Find where the given text appears and provide that cell's center as [x, y] coordinate. 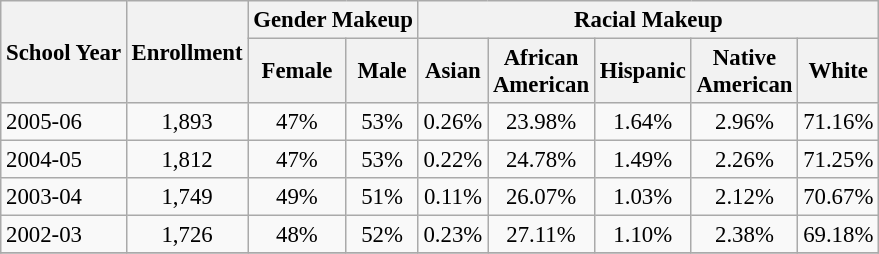
1,726 [187, 235]
23.98% [542, 122]
1.49% [642, 160]
White [838, 72]
26.07% [542, 197]
2.96% [744, 122]
0.23% [452, 235]
1.64% [642, 122]
2.12% [744, 197]
Female [297, 72]
2.26% [744, 160]
1,812 [187, 160]
Gender Makeup [333, 20]
Racial Makeup [648, 20]
48% [297, 235]
27.11% [542, 235]
70.67% [838, 197]
1,893 [187, 122]
2004-05 [64, 160]
Hispanic [642, 72]
Native American [744, 72]
52% [382, 235]
1,749 [187, 197]
Male [382, 72]
71.16% [838, 122]
0.11% [452, 197]
71.25% [838, 160]
2.38% [744, 235]
2002-03 [64, 235]
African American [542, 72]
49% [297, 197]
0.22% [452, 160]
2005-06 [64, 122]
1.03% [642, 197]
0.26% [452, 122]
Asian [452, 72]
51% [382, 197]
1.10% [642, 235]
24.78% [542, 160]
2003-04 [64, 197]
Enrollment [187, 52]
School Year [64, 52]
69.18% [838, 235]
